Determine the (X, Y) coordinate at the center of the cell enclosing the given text.  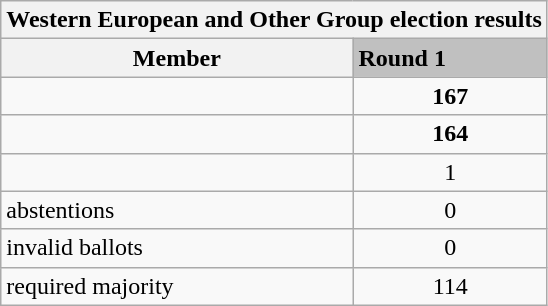
Round 1 (450, 58)
164 (450, 134)
114 (450, 286)
Western European and Other Group election results (274, 20)
required majority (177, 286)
abstentions (177, 210)
167 (450, 96)
Member (177, 58)
invalid ballots (177, 248)
1 (450, 172)
